Provide the (x, y) coordinate of the cell's center where the given text is located.  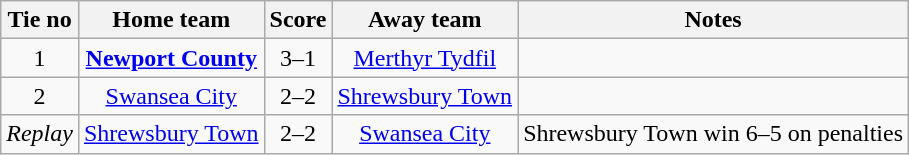
Away team (425, 20)
3–1 (298, 58)
Notes (714, 20)
Score (298, 20)
Shrewsbury Town win 6–5 on penalties (714, 134)
Home team (171, 20)
2 (40, 96)
Merthyr Tydfil (425, 58)
Replay (40, 134)
Tie no (40, 20)
Newport County (171, 58)
1 (40, 58)
